For the text-containing cell, return its midpoint in (x, y) coordinate format. 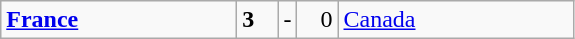
0 (318, 20)
3 (258, 20)
- (288, 20)
Canada (456, 20)
France (119, 20)
